From the cell containing the given text, extract its center point as [X, Y] coordinate. 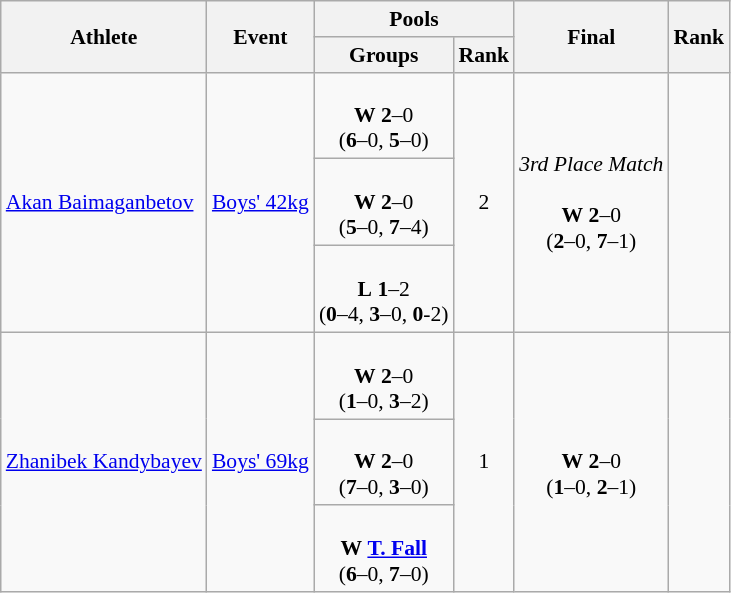
L 1–2(0–4, 3–0, 0-2) [384, 290]
Groups [384, 55]
W 2–0(6–0, 5–0) [384, 116]
Boys' 42kg [260, 202]
Athlete [104, 36]
W 2–0(1–0, 2–1) [591, 462]
Akan Baimaganbetov [104, 202]
3rd Place MatchW 2–0(2–0, 7–1) [591, 202]
2 [484, 202]
1 [484, 462]
W 2–0(1–0, 3–2) [384, 376]
Zhanibek Kandybayev [104, 462]
Final [591, 36]
Event [260, 36]
Pools [414, 19]
W 2–0(5–0, 7–4) [384, 202]
Boys' 69kg [260, 462]
W T. Fall(6–0, 7–0) [384, 550]
W 2–0(7–0, 3–0) [384, 462]
